Determine the (x, y) coordinate at the center of the cell enclosing the given text.  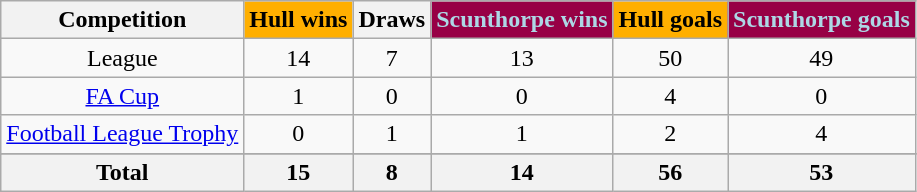
8 (392, 172)
FA Cup (122, 96)
13 (522, 58)
Scunthorpe wins (522, 20)
56 (670, 172)
50 (670, 58)
Hull wins (298, 20)
Competition (122, 20)
Football League Trophy (122, 134)
Total (122, 172)
2 (670, 134)
49 (822, 58)
15 (298, 172)
League (122, 58)
Hull goals (670, 20)
53 (822, 172)
7 (392, 58)
Draws (392, 20)
Scunthorpe goals (822, 20)
